Identify which cell holds the provided text, then report its (X, Y) central coordinate. 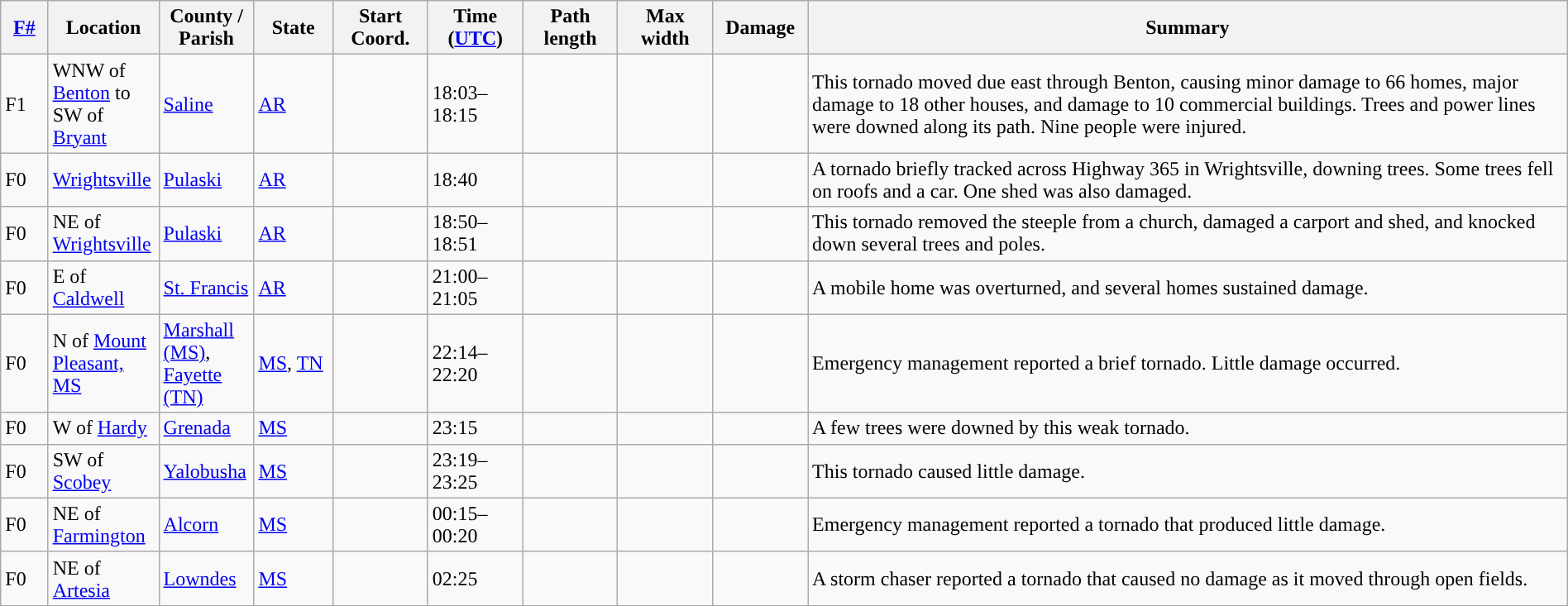
A mobile home was overturned, and several homes sustained damage. (1188, 288)
N of Mount Pleasant, MS (103, 364)
This tornado caused little damage. (1188, 471)
A tornado briefly tracked across Highway 365 in Wrightsville, downing trees. Some trees fell on roofs and a car. One shed was also damaged. (1188, 180)
23:19–23:25 (475, 471)
F1 (25, 104)
W of Hardy (103, 428)
Max width (665, 28)
18:40 (475, 180)
A few trees were downed by this weak tornado. (1188, 428)
Yalobusha (207, 471)
00:15–00:20 (475, 524)
Alcorn (207, 524)
22:14–22:20 (475, 364)
Location (103, 28)
MS, TN (294, 364)
23:15 (475, 428)
F# (25, 28)
Emergency management reported a brief tornado. Little damage occurred. (1188, 364)
NE of Artesia (103, 579)
Marshall (MS), Fayette (TN) (207, 364)
Start Coord. (380, 28)
Grenada (207, 428)
Emergency management reported a tornado that produced little damage. (1188, 524)
WNW of Benton to SW of Bryant (103, 104)
Wrightsville (103, 180)
This tornado removed the steeple from a church, damaged a carport and shed, and knocked down several trees and poles. (1188, 233)
18:50–18:51 (475, 233)
County / Parish (207, 28)
Lowndes (207, 579)
A storm chaser reported a tornado that caused no damage as it moved through open fields. (1188, 579)
NE of Wrightsville (103, 233)
Summary (1188, 28)
SW of Scobey (103, 471)
NE of Farmington (103, 524)
State (294, 28)
St. Francis (207, 288)
18:03–18:15 (475, 104)
Time (UTC) (475, 28)
E of Caldwell (103, 288)
Saline (207, 104)
Path length (571, 28)
Damage (761, 28)
02:25 (475, 579)
21:00–21:05 (475, 288)
